Extract the [X, Y] coordinate from the center of the cell holding the provided text.  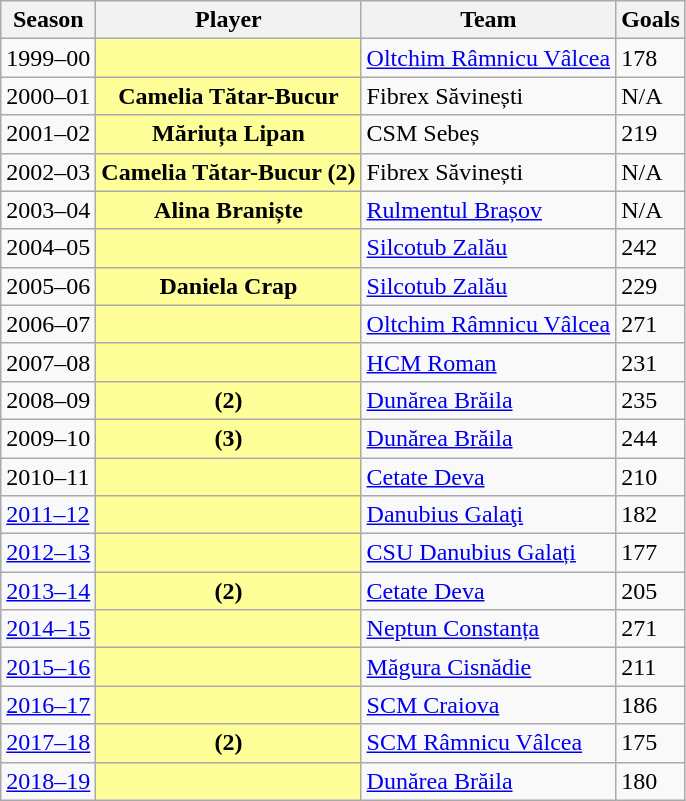
2016–17 [48, 705]
Camelia Tătar-Bucur [228, 96]
2003–04 [48, 210]
2002–03 [48, 172]
Team [488, 20]
186 [651, 705]
2013–14 [48, 591]
HCM Roman [488, 362]
2015–16 [48, 667]
211 [651, 667]
2004–05 [48, 248]
Player [228, 20]
Daniela Crap [228, 286]
Camelia Tătar-Bucur (2) [228, 172]
229 [651, 286]
2011–12 [48, 515]
244 [651, 438]
219 [651, 134]
Alina Braniște [228, 210]
2000–01 [48, 96]
242 [651, 248]
2001–02 [48, 134]
SCM Râmnicu Vâlcea [488, 743]
2017–18 [48, 743]
180 [651, 781]
2007–08 [48, 362]
Neptun Constanța [488, 629]
177 [651, 553]
2014–15 [48, 629]
Danubius Galaţi [488, 515]
178 [651, 58]
SCM Craiova [488, 705]
2006–07 [48, 324]
2008–09 [48, 400]
Măgura Cisnădie [488, 667]
210 [651, 477]
2012–13 [48, 553]
231 [651, 362]
CSU Danubius Galați [488, 553]
2009–10 [48, 438]
2010–11 [48, 477]
2018–19 [48, 781]
Rulmentul Brașov [488, 210]
(3) [228, 438]
CSM Sebeș [488, 134]
235 [651, 400]
Măriuța Lipan [228, 134]
205 [651, 591]
1999–00 [48, 58]
Season [48, 20]
Goals [651, 20]
182 [651, 515]
2005–06 [48, 286]
175 [651, 743]
